Identify which cell holds the provided text, then report its [X, Y] central coordinate. 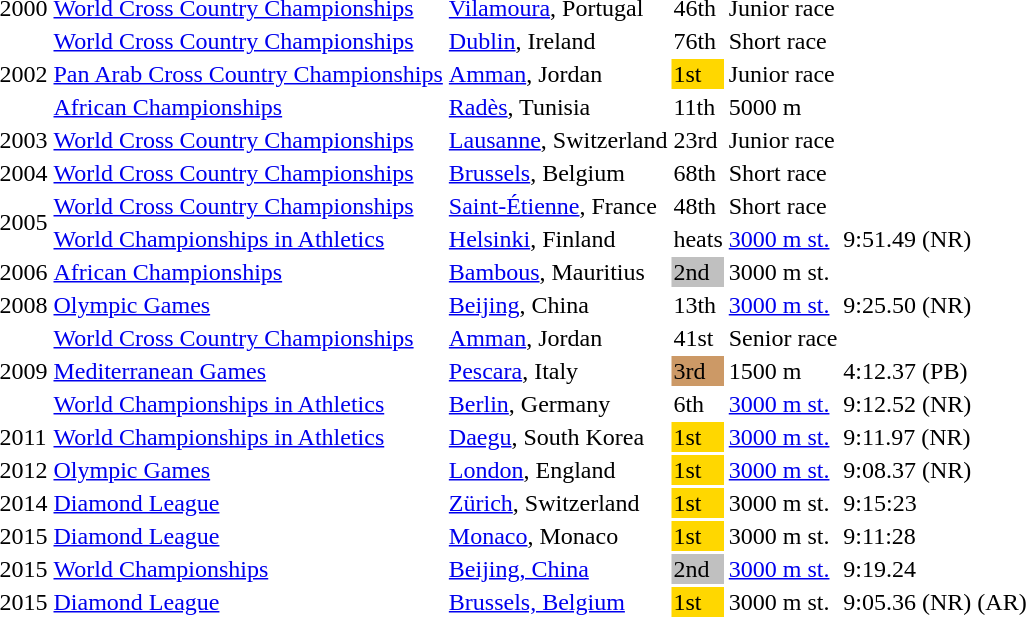
Helsinki, Finland [558, 239]
Daegu, South Korea [558, 437]
23rd [698, 140]
11th [698, 107]
68th [698, 173]
Pescara, Italy [558, 371]
6th [698, 404]
Radès, Tunisia [558, 107]
Senior race [783, 338]
Dublin, Ireland [558, 41]
heats [698, 239]
Pan Arab Cross Country Championships [248, 74]
Zürich, Switzerland [558, 503]
13th [698, 305]
48th [698, 206]
Bambous, Mauritius [558, 272]
Saint-Étienne, France [558, 206]
3rd [698, 371]
5000 m [783, 107]
Berlin, Germany [558, 404]
London, England [558, 470]
Mediterranean Games [248, 371]
1500 m [783, 371]
Lausanne, Switzerland [558, 140]
41st [698, 338]
Monaco, Monaco [558, 536]
76th [698, 41]
World Championships [248, 569]
